Search for the cell housing the specified text and yield its [X, Y] center coordinate. 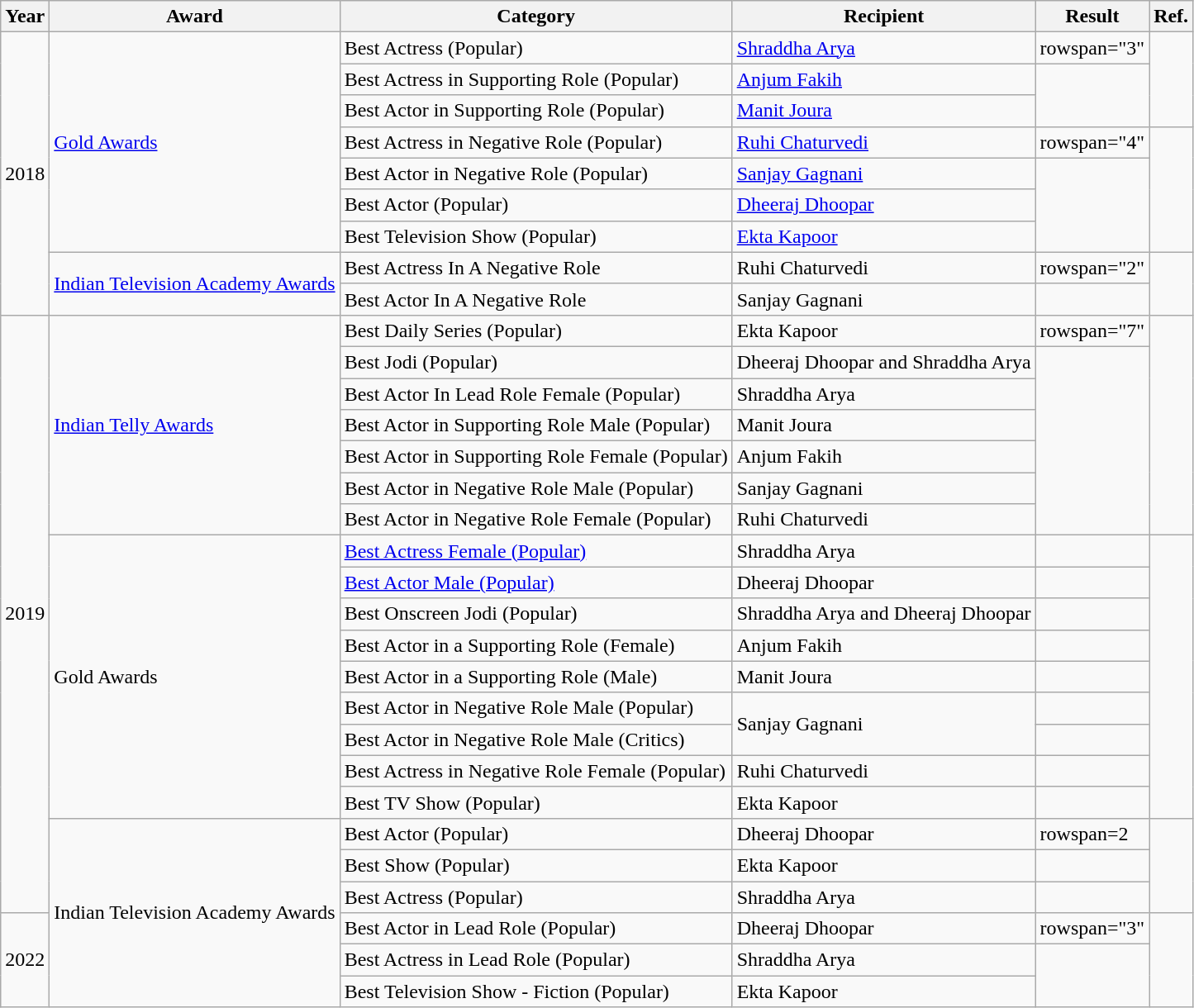
Best Actor in Supporting Role Male (Popular) [535, 426]
Best Actress in Supporting Role (Popular) [535, 79]
rowspan="7" [1092, 330]
Ref. [1172, 17]
Best Actor in Negative Role Male (Critics) [535, 739]
rowspan=2 [1092, 834]
Best Actor in Negative Role (Popular) [535, 174]
Year [25, 17]
Result [1092, 17]
Best Actress in Negative Role (Popular) [535, 142]
Best Actor in a Supporting Role (Male) [535, 677]
Best Show (Popular) [535, 865]
2018 [25, 174]
rowspan="4" [1092, 142]
Best TV Show (Popular) [535, 802]
Indian Telly Awards [195, 425]
Best Actor in Supporting Role (Popular) [535, 111]
Best Television Show (Popular) [535, 236]
Award [195, 17]
Best Actor In Lead Role Female (Popular) [535, 394]
Best Actor In A Negative Role [535, 299]
Best Actress In A Negative Role [535, 268]
Best Actor in Lead Role (Popular) [535, 929]
Best Actor in Negative Role Female (Popular) [535, 520]
Best Jodi (Popular) [535, 362]
Shraddha Arya and Dheeraj Dhoopar [884, 614]
Best Onscreen Jodi (Popular) [535, 614]
Best Actress Female (Popular) [535, 551]
Dheeraj Dhoopar and Shraddha Arya [884, 362]
2022 [25, 960]
Best Actor Male (Popular) [535, 582]
Best Actress in Negative Role Female (Popular) [535, 771]
Best Actor in Supporting Role Female (Popular) [535, 457]
Recipient [884, 17]
Category [535, 17]
2019 [25, 613]
Best Actress in Lead Role (Popular) [535, 960]
Best Actor in a Supporting Role (Female) [535, 645]
rowspan="2" [1092, 268]
Best Television Show - Fiction (Popular) [535, 991]
Best Daily Series (Popular) [535, 330]
